Identify which cell holds the provided text, then report its [x, y] central coordinate. 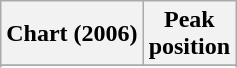
Chart (2006) [72, 34]
Peakposition [189, 34]
